Search for the cell housing the specified text and yield its [x, y] center coordinate. 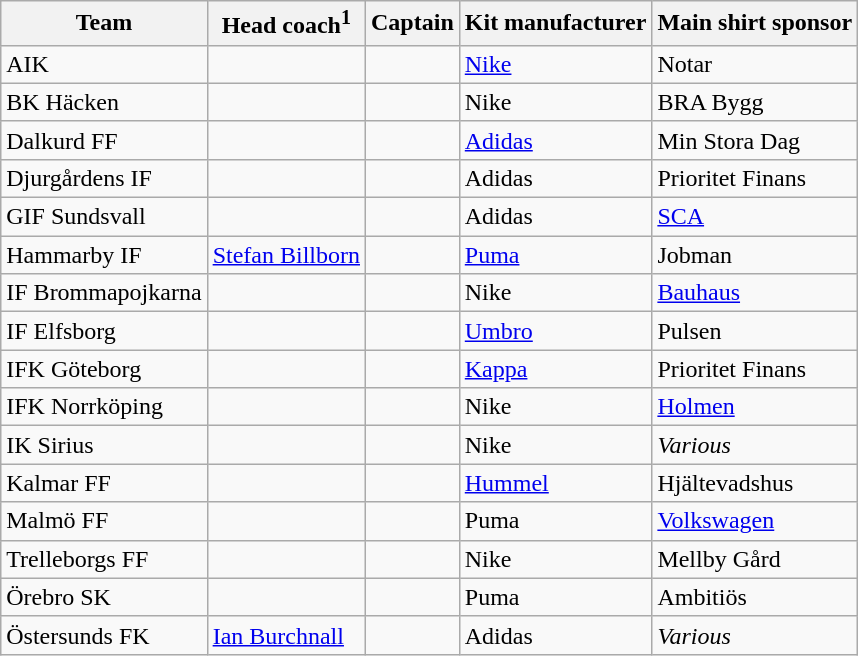
Team [104, 24]
Head coach1 [286, 24]
IK Sirius [104, 445]
Ian Burchnall [286, 635]
Min Stora Dag [755, 140]
Örebro SK [104, 597]
Volkswagen [755, 521]
Mellby Gård [755, 559]
Notar [755, 64]
Hammarby IF [104, 255]
Östersunds FK [104, 635]
Hummel [556, 483]
Captain [413, 24]
BK Häcken [104, 102]
SCA [755, 217]
Kit manufacturer [556, 24]
Holmen [755, 407]
IFK Göteborg [104, 369]
IF Elfsborg [104, 331]
Main shirt sponsor [755, 24]
Kalmar FF [104, 483]
Ambitiös [755, 597]
GIF Sundsvall [104, 217]
Trelleborgs FF [104, 559]
Pulsen [755, 331]
Dalkurd FF [104, 140]
Umbro [556, 331]
Malmö FF [104, 521]
Djurgårdens IF [104, 178]
Hjältevadshus [755, 483]
BRA Bygg [755, 102]
IF Brommapojkarna [104, 293]
Stefan Billborn [286, 255]
Jobman [755, 255]
AIK [104, 64]
Kappa [556, 369]
IFK Norrköping [104, 407]
Bauhaus [755, 293]
